Detect which cell encompasses the target text, then output its (x, y) center coordinate. 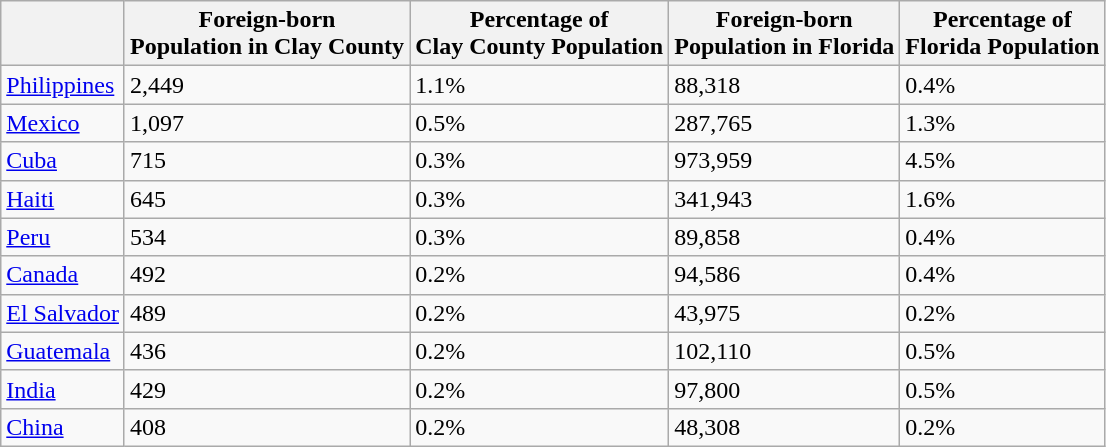
43,975 (784, 313)
436 (266, 351)
492 (266, 275)
1.1% (540, 85)
2,449 (266, 85)
Foreign-bornPopulation in Florida (784, 34)
94,586 (784, 275)
4.5% (1002, 161)
Philippines (63, 85)
Foreign-bornPopulation in Clay County (266, 34)
Haiti (63, 199)
534 (266, 237)
88,318 (784, 85)
89,858 (784, 237)
715 (266, 161)
1,097 (266, 123)
48,308 (784, 427)
Cuba (63, 161)
Mexico (63, 123)
Percentage ofClay County Population (540, 34)
Peru (63, 237)
Canada (63, 275)
Percentage ofFlorida Population (1002, 34)
El Salvador (63, 313)
1.6% (1002, 199)
1.3% (1002, 123)
China (63, 427)
973,959 (784, 161)
287,765 (784, 123)
645 (266, 199)
97,800 (784, 389)
Guatemala (63, 351)
341,943 (784, 199)
489 (266, 313)
408 (266, 427)
India (63, 389)
429 (266, 389)
102,110 (784, 351)
